Extract the [X, Y] coordinate from the center of the cell holding the provided text.  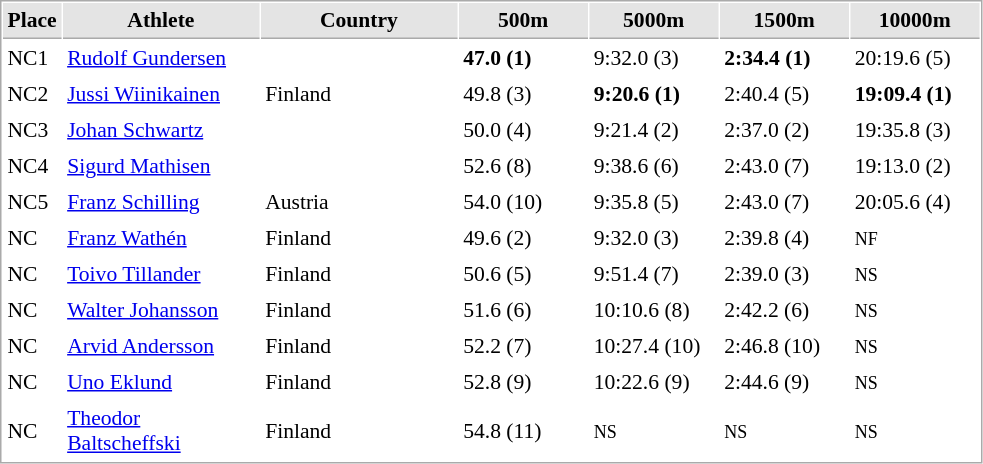
2:46.8 (10) [784, 345]
Place [32, 21]
2:40.4 (5) [784, 93]
52.8 (9) [524, 381]
NC1 [32, 57]
2:34.4 (1) [784, 57]
NC5 [32, 201]
Franz Schilling [161, 201]
10:10.6 (8) [654, 309]
2:39.0 (3) [784, 273]
Austria [359, 201]
Athlete [161, 21]
9:35.8 (5) [654, 201]
19:35.8 (3) [914, 129]
9:20.6 (1) [654, 93]
10:27.4 (10) [654, 345]
Walter Johansson [161, 309]
NC3 [32, 129]
9:38.6 (6) [654, 165]
20:19.6 (5) [914, 57]
49.6 (2) [524, 237]
NC4 [32, 165]
Sigurd Mathisen [161, 165]
NF [914, 237]
50.0 (4) [524, 129]
Rudolf Gundersen [161, 57]
Jussi Wiinikainen [161, 93]
NC2 [32, 93]
9:51.4 (7) [654, 273]
19:09.4 (1) [914, 93]
Toivo Tillander [161, 273]
9:21.4 (2) [654, 129]
500m [524, 21]
Arvid Andersson [161, 345]
Theodor Baltscheffski [161, 430]
54.0 (10) [524, 201]
Franz Wathén [161, 237]
20:05.6 (4) [914, 201]
51.6 (6) [524, 309]
Country [359, 21]
5000m [654, 21]
10000m [914, 21]
10:22.6 (9) [654, 381]
1500m [784, 21]
2:37.0 (2) [784, 129]
54.8 (11) [524, 430]
Uno Eklund [161, 381]
52.6 (8) [524, 165]
47.0 (1) [524, 57]
2:39.8 (4) [784, 237]
50.6 (5) [524, 273]
2:42.2 (6) [784, 309]
49.8 (3) [524, 93]
19:13.0 (2) [914, 165]
52.2 (7) [524, 345]
2:44.6 (9) [784, 381]
Johan Schwartz [161, 129]
